Capture the cell that displays the provided text and extract its (X, Y) central coordinate. 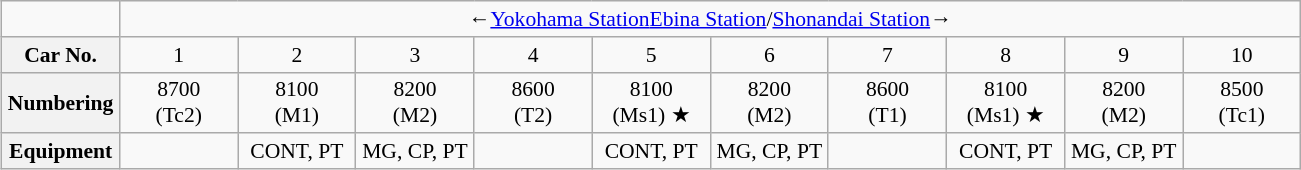
8100 (M1) (297, 102)
3 (415, 55)
10 (1242, 55)
8500 (Tc1) (1242, 102)
6 (769, 55)
8600 (T1) (887, 102)
7 (887, 55)
Car No. (61, 55)
4 (533, 55)
9 (1124, 55)
5 (651, 55)
8700 (Tc2) (179, 102)
8600 (T2) (533, 102)
←Yokohama StationEbina Station/Shonandai Station→ (710, 19)
1 (179, 55)
2 (297, 55)
Numbering (61, 102)
Equipment (61, 152)
8 (1006, 55)
